Pinpoint the cell where the given text exists, returning its (x, y) midpoint coordinate. 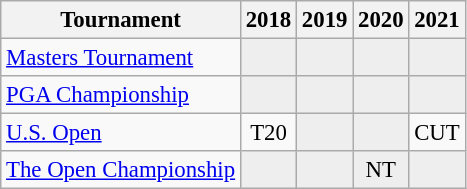
2019 (325, 20)
2021 (437, 20)
2018 (268, 20)
Masters Tournament (121, 58)
U.S. Open (121, 133)
PGA Championship (121, 95)
T20 (268, 133)
NT (381, 170)
CUT (437, 133)
Tournament (121, 20)
The Open Championship (121, 170)
2020 (381, 20)
